Locate the cell with the specified text and output its [X, Y] center coordinate. 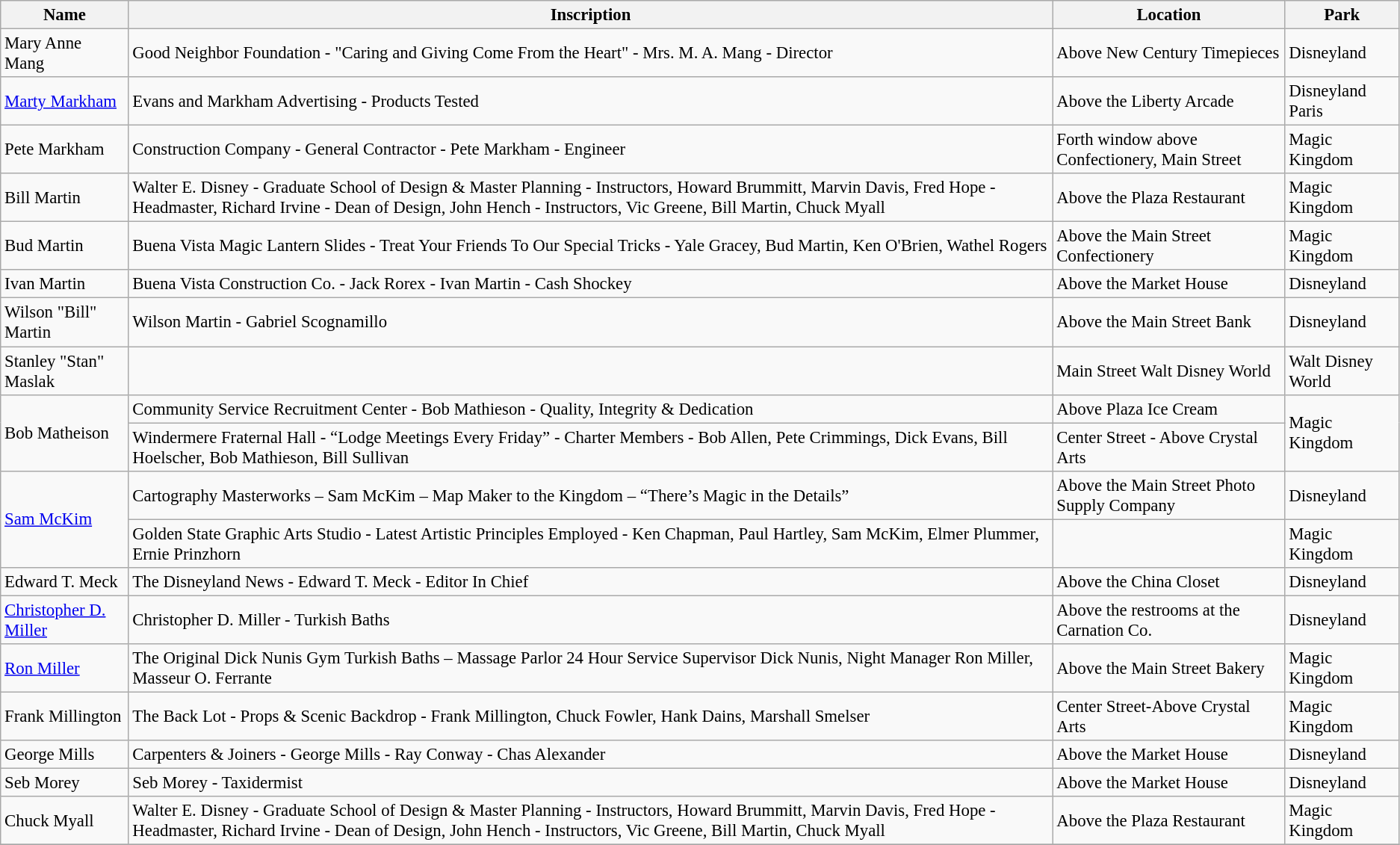
The Back Lot - Props & Scenic Backdrop - Frank Millington, Chuck Fowler, Hank Dains, Marshall Smelser [590, 716]
Park [1342, 15]
Community Service Recruitment Center - Bob Mathieson - Quality, Integrity & Dedication [590, 409]
Golden State Graphic Arts Studio - Latest Artistic Principles Employed - Ken Chapman, Paul Hartley, Sam McKim, Elmer Plummer, Ernie Prinzhorn [590, 544]
Christopher D. Miller - Turkish Baths [590, 620]
Christopher D. Miller [64, 620]
Wilson Martin - Gabriel Scognamillo [590, 323]
Above the Main Street Confectionery [1168, 247]
Center Street - Above Crystal Arts [1168, 447]
Pete Markham [64, 149]
Seb Morey - Taxidermist [590, 783]
George Mills [64, 755]
Above the Main Street Bank [1168, 323]
Disneyland Paris [1342, 102]
Buena Vista Construction Co. - Jack Rorex - Ivan Martin - Cash Shockey [590, 285]
Good Neighbor Foundation - "Caring and Giving Come From the Heart" - Mrs. M. A. Mang - Director [590, 54]
Name [64, 15]
Above the China Closet [1168, 582]
Above the Main Street Bakery [1168, 668]
The Original Dick Nunis Gym Turkish Baths – Massage Parlor 24 Hour Service Supervisor Dick Nunis, Night Manager Ron Miller, Masseur O. Ferrante [590, 668]
Evans and Markham Advertising - Products Tested [590, 102]
Seb Morey [64, 783]
Buena Vista Magic Lantern Slides - Treat Your Friends To Our Special Tricks - Yale Gracey, Bud Martin, Ken O'Brien, Wathel Rogers [590, 247]
Edward T. Meck [64, 582]
Above the Liberty Arcade [1168, 102]
Walt Disney World [1342, 371]
Wilson "Bill" Martin [64, 323]
Chuck Myall [64, 820]
Carpenters & Joiners - George Mills - Ray Conway - Chas Alexander [590, 755]
Above Plaza Ice Cream [1168, 409]
Bud Martin [64, 247]
Center Street-Above Crystal Arts [1168, 716]
Main Street Walt Disney World [1168, 371]
Frank Millington [64, 716]
Above New Century Timepieces [1168, 54]
Ron Miller [64, 668]
Bill Martin [64, 197]
Location [1168, 15]
Mary Anne Mang [64, 54]
Marty Markham [64, 102]
Ivan Martin [64, 285]
Stanley "Stan" Maslak [64, 371]
Bob Matheison [64, 433]
Forth window above Confectionery, Main Street [1168, 149]
Cartography Masterworks – Sam McKim – Map Maker to the Kingdom – “There’s Magic in the Details” [590, 495]
Above the restrooms at the Carnation Co. [1168, 620]
Construction Company - General Contractor - Pete Markham - Engineer [590, 149]
Sam McKim [64, 519]
The Disneyland News - Edward T. Meck - Editor In Chief [590, 582]
Above the Main Street Photo Supply Company [1168, 495]
Inscription [590, 15]
